Output the (x, y) coordinate of the center of the cell containing the given text.  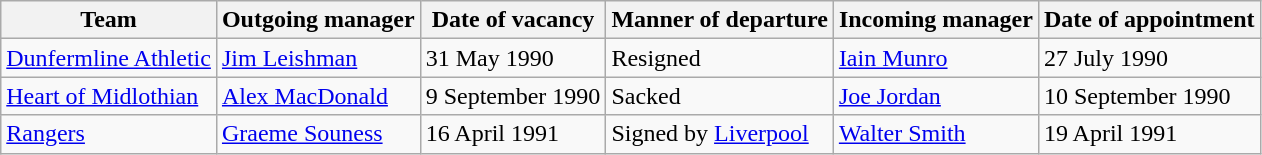
Joe Jordan (936, 96)
16 April 1991 (513, 134)
27 July 1990 (1149, 58)
31 May 1990 (513, 58)
Jim Leishman (318, 58)
Dunfermline Athletic (109, 58)
Resigned (720, 58)
Manner of departure (720, 20)
9 September 1990 (513, 96)
Incoming manager (936, 20)
Outgoing manager (318, 20)
Heart of Midlothian (109, 96)
Rangers (109, 134)
Graeme Souness (318, 134)
Date of vacancy (513, 20)
10 September 1990 (1149, 96)
Date of appointment (1149, 20)
Alex MacDonald (318, 96)
Walter Smith (936, 134)
Signed by Liverpool (720, 134)
Iain Munro (936, 58)
19 April 1991 (1149, 134)
Team (109, 20)
Sacked (720, 96)
